Output the (x, y) coordinate of the center of the cell containing the given text.  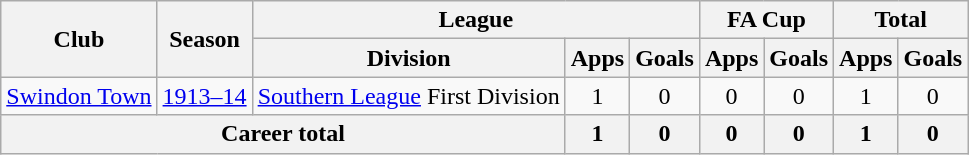
Club (79, 39)
Swindon Town (79, 96)
1913–14 (204, 96)
Southern League First Division (408, 96)
League (476, 20)
Division (408, 58)
FA Cup (766, 20)
Season (204, 39)
Career total (283, 134)
Total (901, 20)
